For the text-containing cell, return its midpoint in [x, y] coordinate format. 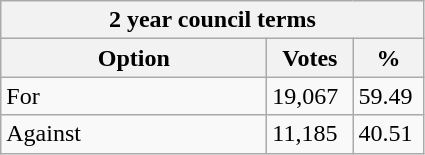
40.51 [388, 134]
2 year council terms [212, 20]
Option [134, 58]
For [134, 96]
Against [134, 134]
11,185 [310, 134]
% [388, 58]
19,067 [310, 96]
Votes [310, 58]
59.49 [388, 96]
